Extract the (x, y) coordinate from the center of the cell holding the provided text.  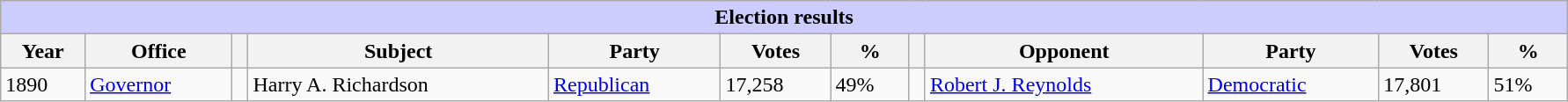
Year (43, 51)
Democratic (1291, 84)
Subject (399, 51)
49% (869, 84)
Opponent (1064, 51)
Election results (785, 18)
17,801 (1434, 84)
Governor (158, 84)
Harry A. Richardson (399, 84)
17,258 (776, 84)
Robert J. Reynolds (1064, 84)
Republican (634, 84)
1890 (43, 84)
Office (158, 51)
51% (1528, 84)
